Detect which cell encompasses the target text, then output its [x, y] center coordinate. 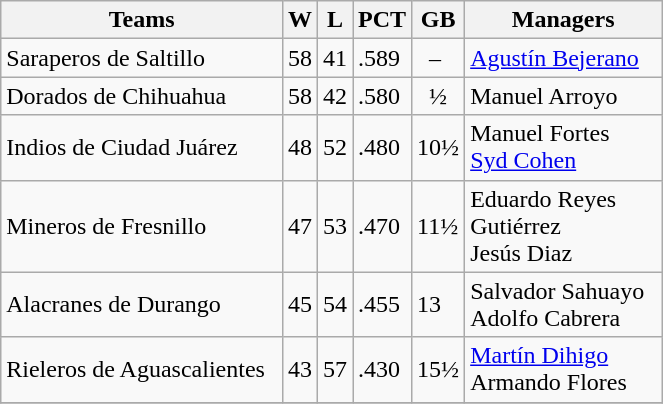
.430 [382, 370]
13 [438, 304]
½ [438, 96]
.455 [382, 304]
47 [300, 226]
Mineros de Fresnillo [142, 226]
Agustín Bejerano [564, 58]
45 [300, 304]
Rieleros de Aguascalientes [142, 370]
11½ [438, 226]
53 [334, 226]
W [300, 20]
52 [334, 148]
Manuel FortesSyd Cohen [564, 148]
Manuel Arroyo [564, 96]
GB [438, 20]
Managers [564, 20]
Dorados de Chihuahua [142, 96]
.580 [382, 96]
Teams [142, 20]
43 [300, 370]
Saraperos de Saltillo [142, 58]
42 [334, 96]
10½ [438, 148]
Martín DihigoArmando Flores [564, 370]
57 [334, 370]
Indios de Ciudad Juárez [142, 148]
54 [334, 304]
L [334, 20]
41 [334, 58]
– [438, 58]
Salvador Sahuayo Adolfo Cabrera [564, 304]
.589 [382, 58]
.480 [382, 148]
PCT [382, 20]
Eduardo ReyesGutiérrezJesús Diaz [564, 226]
15½ [438, 370]
.470 [382, 226]
48 [300, 148]
Alacranes de Durango [142, 304]
